Return the (X, Y) coordinate for the center point of the cell that contains the specified text.  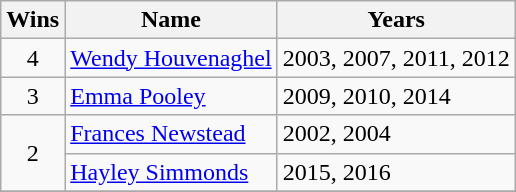
Wendy Houvenaghel (171, 58)
Hayley Simmonds (171, 172)
Name (171, 20)
4 (33, 58)
2 (33, 153)
Emma Pooley (171, 96)
Wins (33, 20)
2015, 2016 (396, 172)
Years (396, 20)
2009, 2010, 2014 (396, 96)
Frances Newstead (171, 134)
3 (33, 96)
2002, 2004 (396, 134)
2003, 2007, 2011, 2012 (396, 58)
